From the cell containing the given text, extract its center point as (X, Y) coordinate. 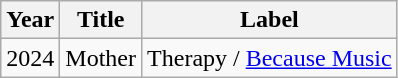
Label (270, 20)
Year (30, 20)
Mother (101, 58)
Title (101, 20)
2024 (30, 58)
Therapy / Because Music (270, 58)
